Locate the cell with the specified text and output its (x, y) center coordinate. 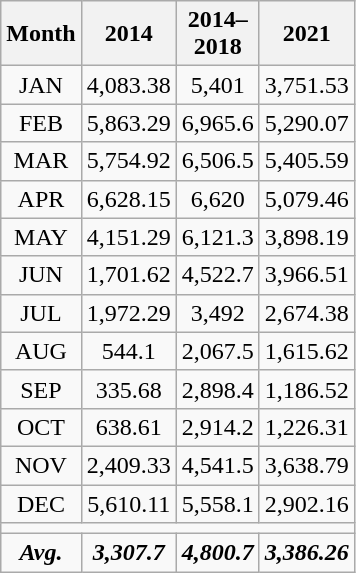
3,898.19 (306, 237)
5,079.46 (306, 199)
Month (41, 34)
NOV (41, 465)
Avg. (41, 553)
4,522.7 (218, 275)
MAR (41, 161)
2,409.33 (128, 465)
2,067.5 (218, 351)
4,800.7 (218, 553)
2014 (128, 34)
2,898.4 (218, 389)
JAN (41, 85)
3,386.26 (306, 553)
1,615.62 (306, 351)
2021 (306, 34)
5,558.1 (218, 503)
6,965.6 (218, 123)
3,751.53 (306, 85)
4,151.29 (128, 237)
638.61 (128, 427)
335.68 (128, 389)
2014–2018 (218, 34)
5,290.07 (306, 123)
1,701.62 (128, 275)
5,610.11 (128, 503)
2,902.16 (306, 503)
6,620 (218, 199)
OCT (41, 427)
6,506.5 (218, 161)
MAY (41, 237)
1,186.52 (306, 389)
1,972.29 (128, 313)
5,405.59 (306, 161)
AUG (41, 351)
544.1 (128, 351)
6,121.3 (218, 237)
4,541.5 (218, 465)
3,492 (218, 313)
2,674.38 (306, 313)
JUN (41, 275)
5,754.92 (128, 161)
JUL (41, 313)
5,401 (218, 85)
4,083.38 (128, 85)
APR (41, 199)
5,863.29 (128, 123)
3,307.7 (128, 553)
1,226.31 (306, 427)
3,638.79 (306, 465)
DEC (41, 503)
FEB (41, 123)
SEP (41, 389)
6,628.15 (128, 199)
2,914.2 (218, 427)
3,966.51 (306, 275)
